Find where the given text appears and provide that cell's center as [X, Y] coordinate. 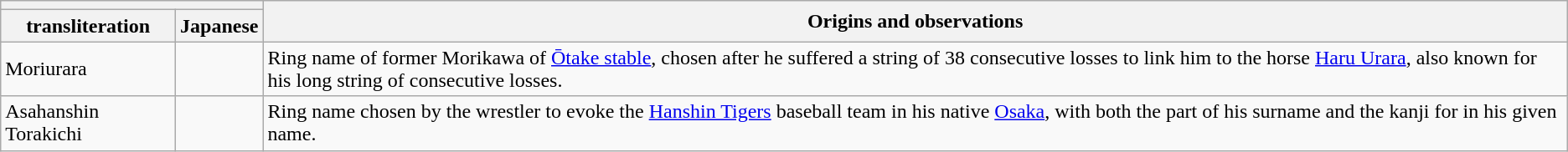
Moriurara [89, 68]
transliteration [89, 26]
Japanese [219, 26]
Origins and observations [915, 22]
Asahanshin Torakichi [89, 124]
